From the cell containing the given text, extract its center point as (x, y) coordinate. 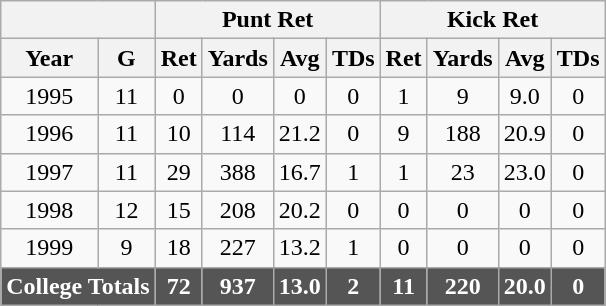
1996 (50, 134)
937 (238, 286)
10 (178, 134)
1995 (50, 96)
72 (178, 286)
220 (462, 286)
College Totals (78, 286)
20.2 (300, 210)
208 (238, 210)
20.0 (524, 286)
2 (353, 286)
13.0 (300, 286)
15 (178, 210)
1997 (50, 172)
188 (462, 134)
1998 (50, 210)
21.2 (300, 134)
18 (178, 248)
23.0 (524, 172)
13.2 (300, 248)
12 (127, 210)
9.0 (524, 96)
Punt Ret (268, 20)
20.9 (524, 134)
G (127, 58)
16.7 (300, 172)
114 (238, 134)
23 (462, 172)
227 (238, 248)
Year (50, 58)
388 (238, 172)
Kick Ret (492, 20)
1999 (50, 248)
29 (178, 172)
